For the text-containing cell, return its midpoint in [X, Y] coordinate format. 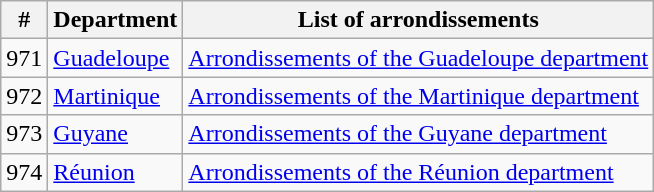
971 [24, 58]
974 [24, 172]
Arrondissements of the Guadeloupe department [418, 58]
Guadeloupe [116, 58]
Department [116, 20]
Arrondissements of the Réunion department [418, 172]
List of arrondissements [418, 20]
Arrondissements of the Martinique department [418, 96]
Guyane [116, 134]
Martinique [116, 96]
973 [24, 134]
Réunion [116, 172]
# [24, 20]
972 [24, 96]
Arrondissements of the Guyane department [418, 134]
